Pinpoint the cell where the given text exists, returning its (x, y) midpoint coordinate. 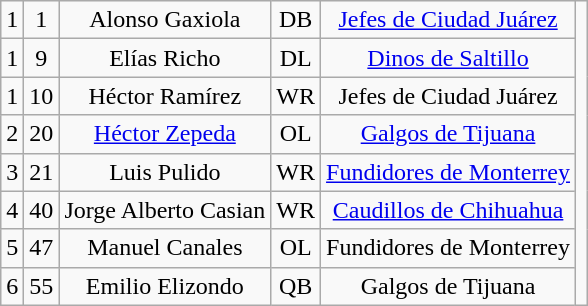
10 (42, 96)
Jorge Alberto Casian (165, 210)
5 (12, 248)
4 (12, 210)
Luis Pulido (165, 172)
47 (42, 248)
Héctor Zepeda (165, 134)
DL (296, 58)
9 (42, 58)
20 (42, 134)
6 (12, 286)
Caudillos de Chihuahua (448, 210)
Elías Richo (165, 58)
DB (296, 20)
21 (42, 172)
2 (12, 134)
Emilio Elizondo (165, 286)
Dinos de Saltillo (448, 58)
QB (296, 286)
Manuel Canales (165, 248)
3 (12, 172)
Alonso Gaxiola (165, 20)
Héctor Ramírez (165, 96)
55 (42, 286)
40 (42, 210)
